Search for the cell housing the specified text and yield its [x, y] center coordinate. 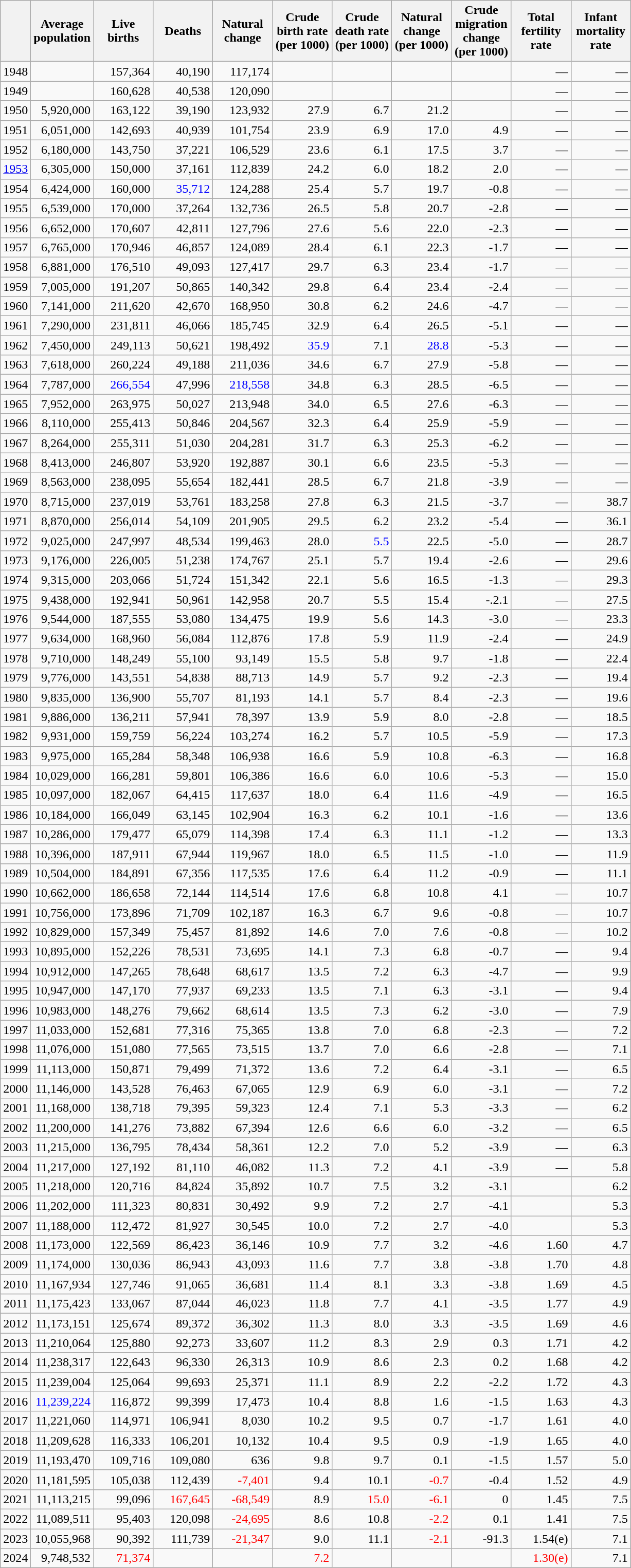
147,265 [123, 971]
0.7 [422, 1421]
Total fertility rate [541, 31]
1.6 [422, 1401]
168,950 [243, 306]
Natural change (per 1000) [422, 31]
1953 [15, 169]
142,958 [243, 600]
13.9 [302, 717]
2015 [15, 1382]
13.7 [302, 1049]
48,534 [183, 541]
260,224 [123, 365]
170,946 [123, 247]
138,718 [123, 1108]
6,305,000 [62, 169]
1951 [15, 130]
112,876 [243, 639]
1982 [15, 736]
89,372 [183, 1323]
9.0 [302, 1538]
191,207 [123, 286]
14.6 [302, 932]
136,900 [123, 697]
10,829,000 [62, 932]
176,510 [123, 267]
81,892 [243, 932]
46,023 [243, 1304]
79,499 [183, 1069]
9,176,000 [62, 560]
18.2 [422, 169]
1994 [15, 971]
1.45 [541, 1499]
35,712 [183, 189]
1998 [15, 1049]
2024 [15, 1558]
10,662,000 [62, 893]
80,831 [183, 1206]
183,258 [243, 502]
1977 [15, 639]
21.8 [422, 482]
55,100 [183, 658]
106,938 [243, 756]
150,000 [123, 169]
55,707 [183, 697]
1956 [15, 228]
81,193 [243, 697]
148,249 [123, 658]
51,724 [183, 580]
-91.3 [481, 1538]
1966 [15, 423]
1975 [15, 600]
2.0 [481, 169]
127,417 [243, 267]
22.4 [601, 658]
266,554 [123, 384]
127,796 [243, 228]
Average population [62, 31]
37,161 [183, 169]
141,276 [123, 1128]
8.3 [362, 1343]
6,424,000 [62, 189]
167,645 [183, 1499]
29.8 [302, 286]
29.6 [601, 560]
14.9 [302, 678]
-6.1 [422, 1499]
1980 [15, 697]
142,693 [123, 130]
12.9 [302, 1089]
2002 [15, 1128]
114,398 [243, 834]
50,846 [183, 423]
8,563,000 [62, 482]
112,439 [183, 1480]
173,896 [123, 912]
67,356 [183, 873]
10.0 [302, 1226]
2023 [15, 1538]
55,654 [183, 482]
0.3 [481, 1343]
46,082 [243, 1167]
116,872 [123, 1401]
42,811 [183, 228]
-1.0 [481, 854]
65,079 [183, 834]
25,371 [243, 1382]
1989 [15, 873]
11,239,004 [62, 1382]
6,765,000 [62, 247]
117,535 [243, 873]
11,238,317 [62, 1362]
1.41 [541, 1519]
136,795 [123, 1147]
43,093 [243, 1265]
150,871 [123, 1069]
111,739 [183, 1538]
11,113,215 [62, 1499]
8.4 [422, 697]
-5.1 [481, 326]
231,811 [123, 326]
8,413,000 [62, 463]
96,330 [183, 1362]
8.8 [362, 1401]
-6.5 [481, 384]
19.7 [422, 189]
22.5 [422, 541]
7,290,000 [62, 326]
1979 [15, 678]
192,887 [243, 463]
12.6 [302, 1128]
63,145 [183, 815]
19.6 [601, 697]
160,628 [123, 91]
11,173,000 [62, 1245]
10.5 [422, 736]
2000 [15, 1089]
35.9 [302, 345]
2009 [15, 1265]
201,905 [243, 521]
1990 [15, 893]
29.5 [302, 521]
25.4 [302, 189]
1.52 [541, 1480]
95,403 [123, 1519]
10.6 [422, 776]
124,288 [243, 189]
9,634,000 [62, 639]
204,567 [243, 423]
1952 [15, 150]
237,019 [123, 502]
187,555 [123, 619]
11,089,511 [62, 1519]
46,066 [183, 326]
636 [243, 1460]
-5.8 [481, 365]
122,569 [123, 1245]
1.54(e) [541, 1538]
1949 [15, 91]
10,756,000 [62, 912]
77,937 [183, 991]
71,374 [123, 1558]
143,528 [123, 1089]
2.9 [422, 1343]
30.8 [302, 306]
204,281 [243, 443]
64,415 [183, 795]
1.65 [541, 1441]
11,239,224 [62, 1401]
40,939 [183, 130]
8,870,000 [62, 521]
32.3 [302, 423]
105,038 [123, 1480]
73,695 [243, 952]
2.2 [422, 1382]
17.5 [422, 150]
53,761 [183, 502]
9,975,000 [62, 756]
34.6 [302, 365]
263,975 [123, 404]
18.5 [601, 717]
90,392 [123, 1538]
1995 [15, 991]
2001 [15, 1108]
2019 [15, 1460]
109,716 [123, 1460]
50,621 [183, 345]
2022 [15, 1519]
8.1 [362, 1284]
9,748,532 [62, 1558]
Deaths [183, 31]
77,565 [183, 1049]
81,927 [183, 1226]
78,648 [183, 971]
6,180,000 [62, 150]
157,364 [123, 71]
186,658 [123, 893]
140,342 [243, 286]
72,144 [183, 893]
2012 [15, 1323]
1997 [15, 1030]
Crude migration change (per 1000) [481, 31]
1968 [15, 463]
7.9 [601, 1010]
148,276 [123, 1010]
11,113,000 [62, 1069]
11,215,000 [62, 1147]
1962 [15, 345]
120,098 [183, 1519]
47,996 [183, 384]
8,110,000 [62, 423]
Live births [123, 31]
211,036 [243, 365]
69,233 [243, 991]
1957 [15, 247]
4.5 [601, 1284]
-4.0 [481, 1226]
9,835,000 [62, 697]
-68,549 [243, 1499]
185,745 [243, 326]
54,838 [183, 678]
4.6 [601, 1323]
53,920 [183, 463]
11,221,060 [62, 1421]
130,036 [123, 1265]
11,181,595 [62, 1480]
226,005 [123, 560]
10,184,000 [62, 815]
77,316 [183, 1030]
1954 [15, 189]
111,323 [123, 1206]
106,941 [183, 1421]
-1.3 [481, 580]
24.6 [422, 306]
192,941 [123, 600]
10,912,000 [62, 971]
-6.2 [481, 443]
73,515 [243, 1049]
179,477 [123, 834]
1950 [15, 110]
211,620 [123, 306]
99,096 [123, 1499]
11,193,470 [62, 1460]
68,614 [243, 1010]
120,090 [243, 91]
116,333 [123, 1441]
28.0 [302, 541]
-1.8 [481, 658]
199,463 [243, 541]
26,313 [243, 1362]
30,545 [243, 1226]
1.57 [541, 1460]
1958 [15, 267]
1.68 [541, 1362]
103,274 [243, 736]
1973 [15, 560]
11,202,000 [62, 1206]
53,080 [183, 619]
11,167,934 [62, 1284]
168,960 [123, 639]
2016 [15, 1401]
2006 [15, 1206]
2010 [15, 1284]
Crude death rate (per 1000) [362, 31]
1.77 [541, 1304]
114,971 [123, 1421]
88,713 [243, 678]
124,089 [243, 247]
49,188 [183, 365]
9,438,000 [62, 600]
-1.6 [481, 815]
101,754 [243, 130]
36.1 [601, 521]
34.0 [302, 404]
7,618,000 [62, 365]
25.3 [422, 443]
1969 [15, 482]
9,886,000 [62, 717]
143,551 [123, 678]
-0.4 [481, 1480]
-2.1 [422, 1538]
10,286,000 [62, 834]
91,065 [183, 1284]
1999 [15, 1069]
-1.2 [481, 834]
58,348 [183, 756]
2011 [15, 1304]
78,531 [183, 952]
75,457 [183, 932]
7,450,000 [62, 345]
7,787,000 [62, 384]
1.30(e) [541, 1558]
99,399 [183, 1401]
51,238 [183, 560]
29.7 [302, 267]
3.7 [481, 150]
86,943 [183, 1265]
24.9 [601, 639]
1986 [15, 815]
37,221 [183, 150]
-3.3 [481, 1108]
1991 [15, 912]
11.8 [302, 1304]
151,080 [123, 1049]
87,044 [183, 1304]
14.3 [422, 619]
1960 [15, 306]
16.8 [601, 756]
-21,347 [243, 1538]
1976 [15, 619]
-1.9 [481, 1441]
1974 [15, 580]
170,000 [123, 208]
198,492 [243, 345]
4.7 [601, 1245]
165,284 [123, 756]
17.4 [302, 834]
17.3 [601, 736]
10,396,000 [62, 854]
151,342 [243, 580]
6,652,000 [62, 228]
106,386 [243, 776]
39,190 [183, 110]
0 [481, 1499]
1.72 [541, 1382]
127,746 [123, 1284]
1981 [15, 717]
255,413 [123, 423]
11,200,000 [62, 1128]
11,175,423 [62, 1304]
246,807 [123, 463]
21.5 [422, 502]
31.7 [302, 443]
9,315,000 [62, 580]
99,693 [183, 1382]
112,839 [243, 169]
11,210,064 [62, 1343]
4.8 [601, 1265]
11.4 [302, 1284]
1.63 [541, 1401]
35,892 [243, 1186]
-0.9 [481, 873]
255,311 [123, 443]
119,967 [243, 854]
23.3 [601, 619]
22.0 [422, 228]
106,201 [183, 1441]
-2.6 [481, 560]
143,750 [123, 150]
84,824 [183, 1186]
1983 [15, 756]
1.61 [541, 1421]
-4.1 [481, 1206]
56,224 [183, 736]
50,865 [183, 286]
11,217,000 [62, 1167]
1961 [15, 326]
1964 [15, 384]
2007 [15, 1226]
123,932 [243, 110]
1963 [15, 365]
0.9 [422, 1441]
57,941 [183, 717]
-7,401 [243, 1480]
23.6 [302, 150]
10,097,000 [62, 795]
19.9 [302, 619]
8,264,000 [62, 443]
Crude birth rate (per 1000) [302, 31]
10,055,968 [62, 1538]
109,080 [183, 1460]
2013 [15, 1343]
36,681 [243, 1284]
1967 [15, 443]
1.71 [541, 1343]
79,395 [183, 1108]
152,226 [123, 952]
125,064 [123, 1382]
29.3 [601, 580]
170,607 [123, 228]
9.8 [302, 1460]
28.7 [601, 541]
12.4 [302, 1108]
93,149 [243, 658]
-4.9 [481, 795]
67,065 [243, 1089]
79,662 [183, 1010]
120,716 [123, 1186]
71,372 [243, 1069]
5.0 [601, 1460]
25.9 [422, 423]
42,670 [183, 306]
2021 [15, 1499]
6,539,000 [62, 208]
-5.0 [481, 541]
10,504,000 [62, 873]
1993 [15, 952]
46,857 [183, 247]
0.2 [481, 1362]
30,492 [243, 1206]
163,122 [123, 110]
10,029,000 [62, 776]
11,033,000 [62, 1030]
32.9 [302, 326]
54,109 [183, 521]
51,030 [183, 443]
238,095 [123, 482]
78,434 [183, 1147]
132,736 [243, 208]
11,209,628 [62, 1441]
15.5 [302, 658]
12.2 [302, 1147]
17.8 [302, 639]
37,264 [183, 208]
78,397 [243, 717]
34.8 [302, 384]
11,076,000 [62, 1049]
11,218,000 [62, 1186]
22.1 [302, 580]
152,681 [123, 1030]
-4.6 [481, 1245]
1.70 [541, 1265]
166,281 [123, 776]
76,463 [183, 1089]
1988 [15, 854]
36,146 [243, 1245]
249,113 [123, 345]
182,441 [243, 482]
1978 [15, 658]
159,759 [123, 736]
71,709 [183, 912]
16.2 [302, 736]
247,997 [123, 541]
1972 [15, 541]
21.2 [422, 110]
10,983,000 [62, 1010]
23.2 [422, 521]
1987 [15, 834]
9,544,000 [62, 619]
2003 [15, 1147]
40,190 [183, 71]
2014 [15, 1362]
5,920,000 [62, 110]
9.6 [422, 912]
92,273 [183, 1343]
38.7 [601, 502]
2004 [15, 1167]
9,025,000 [62, 541]
9,710,000 [62, 658]
102,904 [243, 815]
40,538 [183, 91]
50,027 [183, 404]
1996 [15, 1010]
147,170 [123, 991]
8,715,000 [62, 502]
11,188,000 [62, 1226]
11,174,000 [62, 1265]
13.8 [302, 1030]
11,173,151 [62, 1323]
134,475 [243, 619]
33,607 [243, 1343]
106,529 [243, 150]
187,911 [123, 854]
127,192 [123, 1167]
-3.2 [481, 1128]
30.1 [302, 463]
203,066 [123, 580]
166,049 [123, 815]
117,174 [243, 71]
73,882 [183, 1128]
9,776,000 [62, 678]
7.6 [422, 932]
7,005,000 [62, 286]
17,473 [243, 1401]
1965 [15, 404]
2018 [15, 1441]
3.8 [422, 1265]
17.0 [422, 130]
6,881,000 [62, 267]
2017 [15, 1421]
81,110 [183, 1167]
8,030 [243, 1421]
50,961 [183, 600]
5.2 [422, 1147]
184,891 [123, 873]
1948 [15, 71]
9,931,000 [62, 736]
28.4 [302, 247]
11,146,000 [62, 1089]
7,952,000 [62, 404]
68,617 [243, 971]
67,944 [183, 854]
28.8 [422, 345]
7,141,000 [62, 306]
10,132 [243, 1441]
56,084 [183, 639]
23.5 [422, 463]
133,067 [123, 1304]
59,323 [243, 1108]
58,361 [243, 1147]
1970 [15, 502]
2.3 [422, 1362]
112,472 [123, 1226]
27.8 [302, 502]
-.2.1 [481, 600]
122,643 [123, 1362]
59,801 [183, 776]
75,365 [243, 1030]
10,947,000 [62, 991]
24.2 [302, 169]
-5.4 [481, 521]
1985 [15, 795]
Infant mortality rate [601, 31]
11.5 [422, 854]
125,880 [123, 1343]
102,187 [243, 912]
114,514 [243, 893]
11,168,000 [62, 1108]
25.1 [302, 560]
15.4 [422, 600]
2020 [15, 1480]
136,211 [123, 717]
1.60 [541, 1245]
Natural change [243, 31]
1971 [15, 521]
-3.7 [481, 502]
22.3 [422, 247]
27.5 [601, 600]
49,093 [183, 267]
2005 [15, 1186]
174,767 [243, 560]
9.2 [422, 678]
256,014 [123, 521]
213,948 [243, 404]
23.9 [302, 130]
2008 [15, 1245]
6,051,000 [62, 130]
36,302 [243, 1323]
157,349 [123, 932]
67,394 [243, 1128]
182,067 [123, 795]
-24,695 [243, 1519]
117,637 [243, 795]
1955 [15, 208]
10,895,000 [62, 952]
125,674 [123, 1323]
1992 [15, 932]
1959 [15, 286]
13.3 [601, 834]
218,558 [243, 384]
86,423 [183, 1245]
160,000 [123, 189]
1984 [15, 776]
